Scan for the cell matching the given text and deliver its [x, y] coordinate at center. 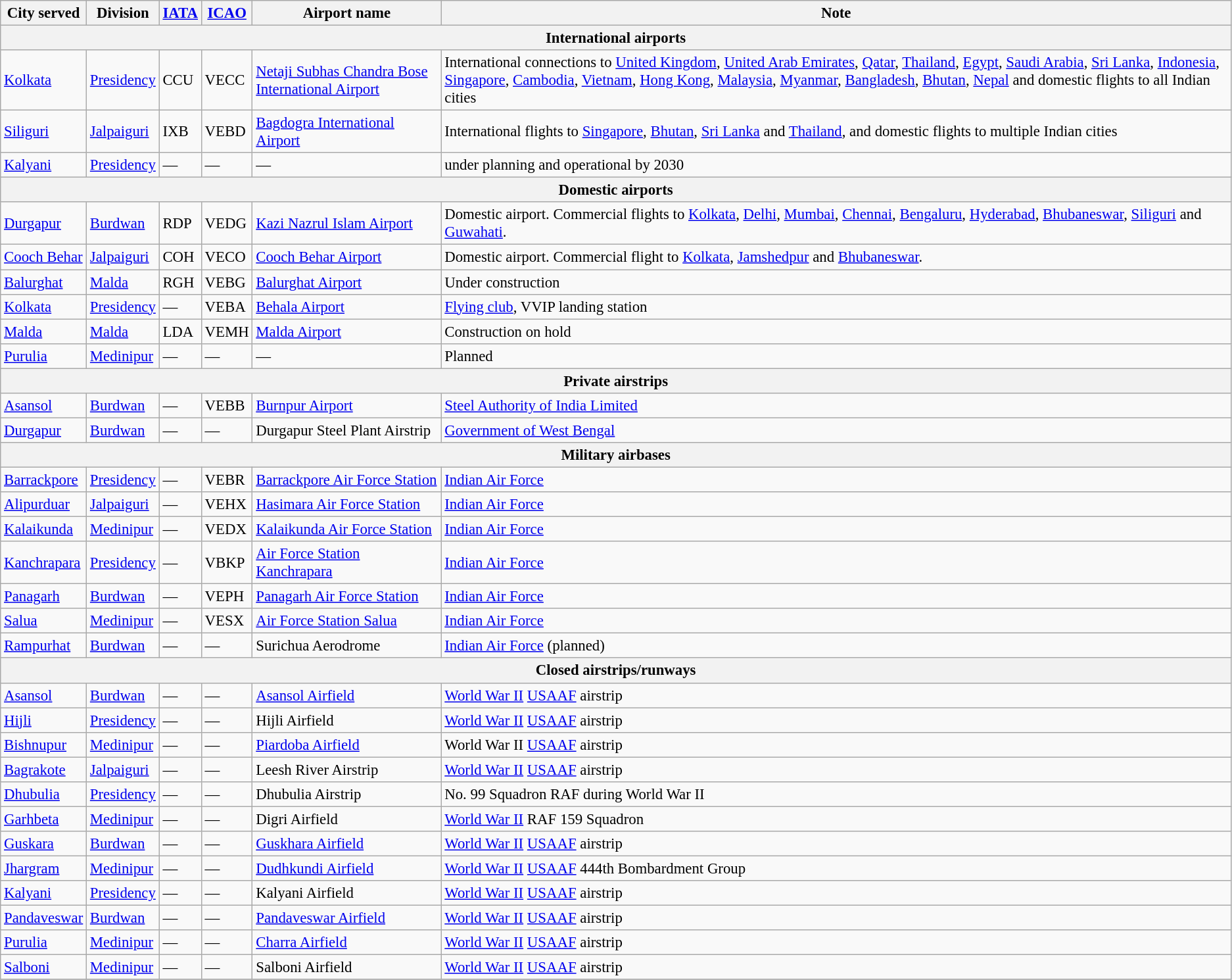
Hasimara Air Force Station [347, 504]
Jhargram [43, 868]
Military airbases [616, 455]
Piardoba Airfield [347, 745]
Barrackpore Air Force Station [347, 479]
Dudhkundi Airfield [347, 868]
Cooch Behar Airport [347, 257]
Panagarh [43, 597]
Salua [43, 621]
Panagarh Air Force Station [347, 597]
World War II USAAF 444th Bombardment Group [836, 868]
Note [836, 13]
Air Force Station Kanchrapara [347, 563]
Dhubulia Airstrip [347, 795]
Government of West Bengal [836, 430]
VEHX [227, 504]
Burnpur Airport [347, 406]
VEBR [227, 479]
Balurghat Airport [347, 282]
VEDX [227, 529]
Cooch Behar [43, 257]
VEDG [227, 224]
Guskara [43, 844]
International flights to Singapore, Bhutan, Sri Lanka and Thailand, and domestic flights to multiple Indian cities [836, 132]
Asansol Airfield [347, 695]
VEBD [227, 132]
Digri Airfield [347, 819]
Domestic airport. Commercial flight to Kolkata, Jamshedpur and Bhubaneswar. [836, 257]
CCU [180, 80]
VESX [227, 621]
VECC [227, 80]
Domestic airport. Commercial flights to Kolkata, Delhi, Mumbai, Chennai, Bengaluru, Hyderabad, Bhubaneswar, Siliguri and Guwahati. [836, 224]
VEBA [227, 306]
VEPH [227, 597]
Guskhara Airfield [347, 844]
IXB [180, 132]
Hijli [43, 720]
Kazi Nazrul Islam Airport [347, 224]
under planning and operational by 2030 [836, 165]
VEMH [227, 331]
Closed airstrips/runways [616, 671]
Barrackpore [43, 479]
Salboni [43, 968]
Salboni Airfield [347, 968]
Construction on hold [836, 331]
Behala Airport [347, 306]
No. 99 Squadron RAF during World War II [836, 795]
Garhbeta [43, 819]
Charra Airfield [347, 943]
Kalaikunda [43, 529]
City served [43, 13]
RGH [180, 282]
Malda Airport [347, 331]
COH [180, 257]
Flying club, VVIP landing station [836, 306]
Kanchrapara [43, 563]
VEBB [227, 406]
Private airstrips [616, 381]
VBKP [227, 563]
Alipurduar [43, 504]
Bishnupur [43, 745]
VECO [227, 257]
LDA [180, 331]
IATA [180, 13]
Hijli Airfield [347, 720]
World War II RAF 159 Squadron [836, 819]
RDP [180, 224]
Durgapur Steel Plant Airstrip [347, 430]
Balurghat [43, 282]
Pandaveswar [43, 918]
VEBG [227, 282]
Netaji Subhas Chandra Bose International Airport [347, 80]
Dhubulia [43, 795]
Rampurhat [43, 646]
Air Force Station Salua [347, 621]
Planned [836, 356]
Siliguri [43, 132]
Leesh River Airstrip [347, 770]
Indian Air Force (planned) [836, 646]
Pandaveswar Airfield [347, 918]
Steel Authority of India Limited [836, 406]
Surichua Aerodrome [347, 646]
Domestic airports [616, 190]
Kalaikunda Air Force Station [347, 529]
Division [124, 13]
Airport name [347, 13]
ICAO [227, 13]
Under construction [836, 282]
Bagdogra International Airport [347, 132]
Bagrakote [43, 770]
International airports [616, 38]
Kalyani Airfield [347, 893]
